Locate the cell with the specified text and output its (x, y) center coordinate. 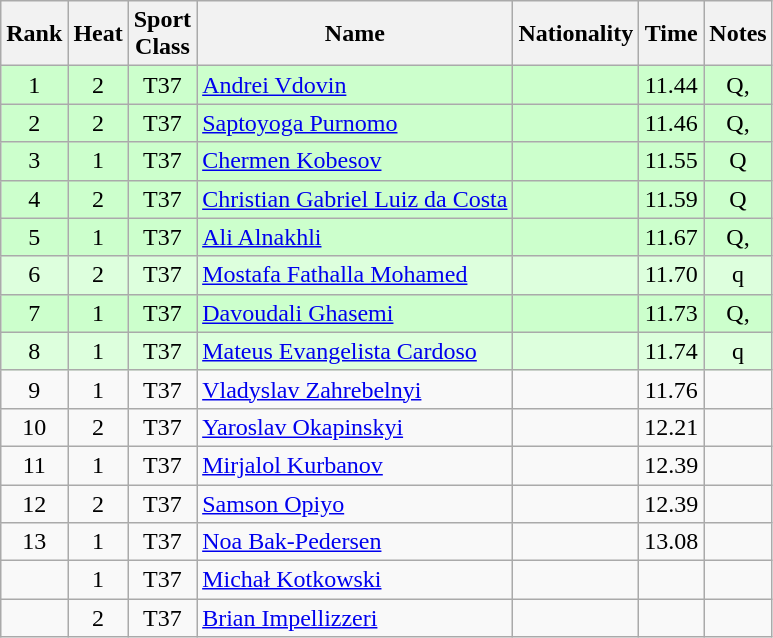
9 (34, 389)
Noa Bak-Pedersen (355, 542)
11.76 (672, 389)
Ali Alnakhli (355, 237)
Mirjalol Kurbanov (355, 465)
Nationality (576, 34)
3 (34, 161)
Saptoyoga Purnomo (355, 123)
12.21 (672, 427)
6 (34, 275)
11.59 (672, 199)
Christian Gabriel Luiz da Costa (355, 199)
10 (34, 427)
11.67 (672, 237)
Name (355, 34)
Andrei Vdovin (355, 85)
Rank (34, 34)
13 (34, 542)
Vladyslav Zahrebelnyi (355, 389)
11.74 (672, 351)
13.08 (672, 542)
11.70 (672, 275)
4 (34, 199)
5 (34, 237)
Davoudali Ghasemi (355, 313)
11.55 (672, 161)
7 (34, 313)
Time (672, 34)
Mateus Evangelista Cardoso (355, 351)
12 (34, 503)
Samson Opiyo (355, 503)
11.44 (672, 85)
11.46 (672, 123)
Chermen Kobesov (355, 161)
Yaroslav Okapinskyi (355, 427)
11 (34, 465)
8 (34, 351)
11.73 (672, 313)
Mostafa Fathalla Mohamed (355, 275)
Notes (738, 34)
Michał Kotkowski (355, 580)
SportClass (162, 34)
Heat (98, 34)
Brian Impellizzeri (355, 618)
